Return (X, Y) of the center of cell containing provided text 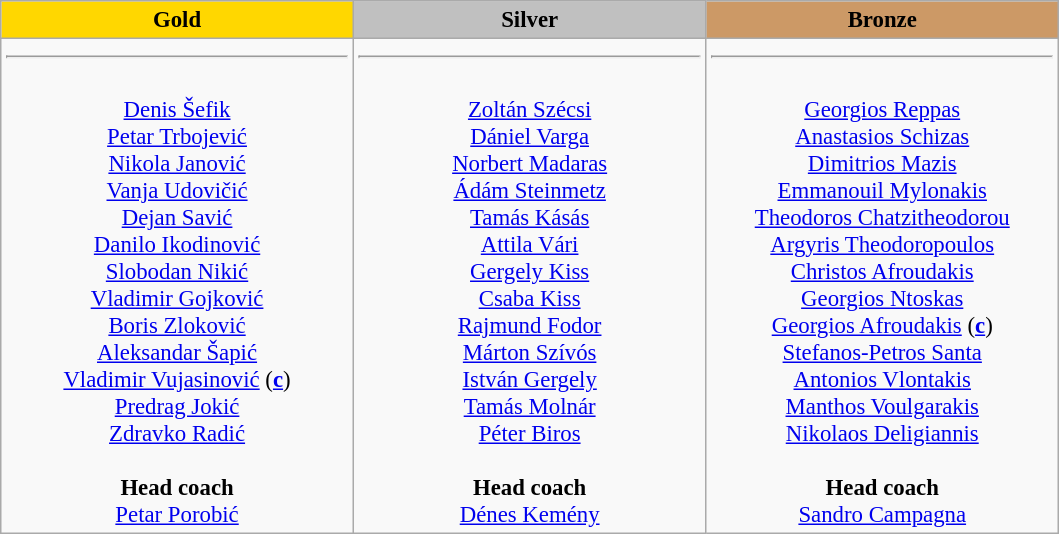
Silver (530, 20)
Bronze (882, 20)
Gold (178, 20)
